Detect which cell encompasses the target text, then output its (X, Y) center coordinate. 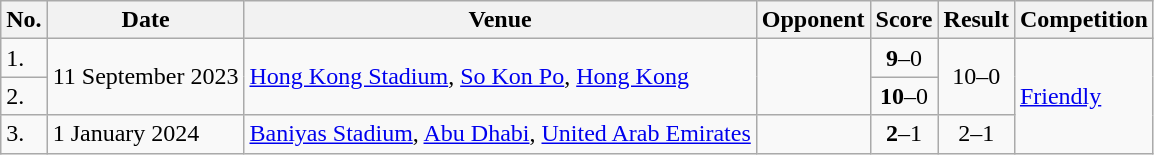
No. (24, 20)
Baniyas Stadium, Abu Dhabi, United Arab Emirates (500, 134)
11 September 2023 (146, 77)
1 January 2024 (146, 134)
1. (24, 58)
Score (904, 20)
Hong Kong Stadium, So Kon Po, Hong Kong (500, 77)
Venue (500, 20)
2. (24, 96)
Opponent (813, 20)
Date (146, 20)
Result (976, 20)
9–0 (904, 58)
Friendly (1084, 96)
3. (24, 134)
Competition (1084, 20)
